Return the [x, y] coordinate for the center point of the cell that contains the specified text.  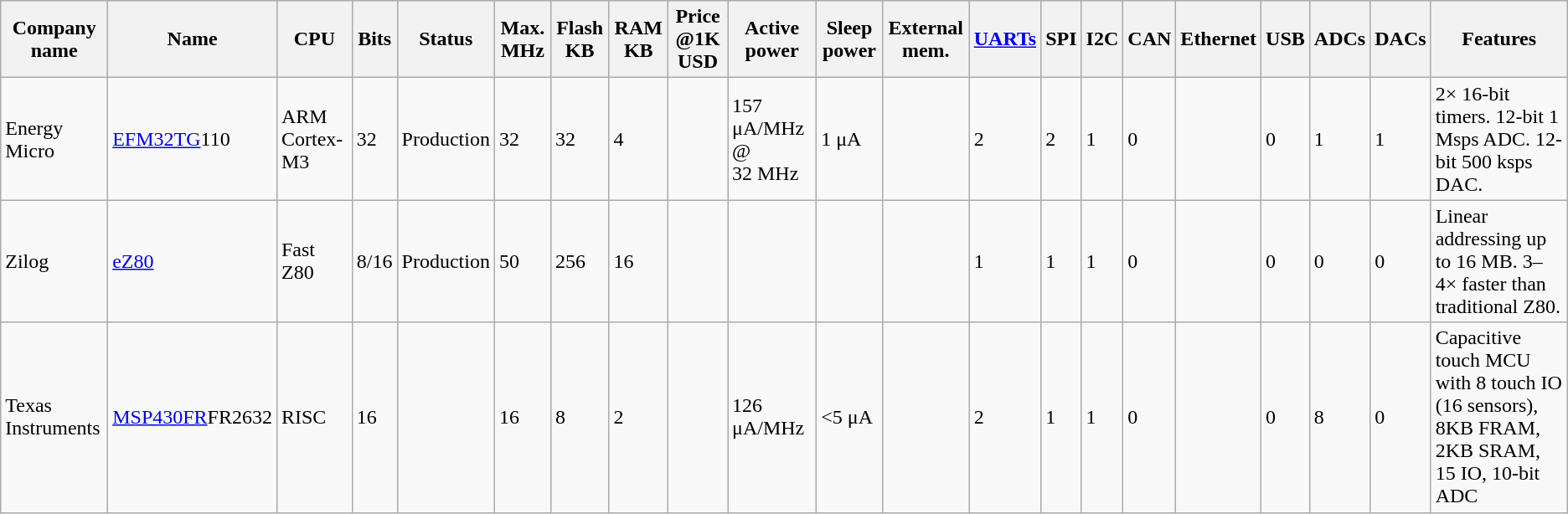
Zilog [54, 261]
157 μA/MHz @ 32 MHz [771, 139]
External mem. [926, 39]
ARM Cortex-M3 [314, 139]
eZ80 [193, 261]
Fast Z80 [314, 261]
SPI [1061, 39]
EFM32TG110 [193, 139]
DACs [1400, 39]
256 [580, 261]
Name [193, 39]
Linear addressing up to 16 MB. 3–4× faster than traditional Z80. [1499, 261]
RISC [314, 417]
Flash KB [580, 39]
I2C [1102, 39]
Texas Instruments [54, 417]
8/16 [374, 261]
USB [1286, 39]
MSP430FRFR2632 [193, 417]
ADCs [1339, 39]
50 [523, 261]
CPU [314, 39]
CAN [1149, 39]
Bits [374, 39]
Max. MHz [523, 39]
UARTs [1005, 39]
Company name [54, 39]
1 μA [849, 139]
Features [1499, 39]
4 [638, 139]
2× 16-bit timers. 12-bit 1 Msps ADC. 12-bit 500 ksps DAC. [1499, 139]
Capacitive touch MCU with 8 touch IO (16 sensors), 8KB FRAM, 2KB SRAM, 15 IO, 10-bit ADC [1499, 417]
Sleep power [849, 39]
Status [446, 39]
Energy Micro [54, 139]
RAM KB [638, 39]
Price @1K USD [699, 39]
<5 μA [849, 417]
126 μA/MHz [771, 417]
Active power [771, 39]
Ethernet [1219, 39]
